Return the [x, y] coordinate for the center point of the cell that contains the specified text.  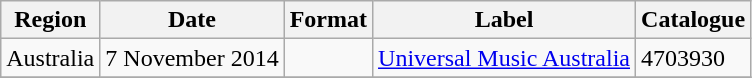
4703930 [694, 58]
Region [50, 20]
Catalogue [694, 20]
Label [504, 20]
Format [328, 20]
Date [192, 20]
7 November 2014 [192, 58]
Universal Music Australia [504, 58]
Australia [50, 58]
